Find where the given text appears and provide that cell's center as (X, Y) coordinate. 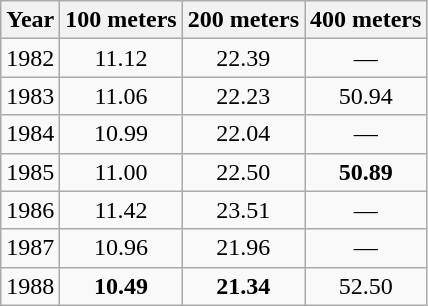
1984 (30, 134)
21.96 (243, 248)
1985 (30, 172)
22.50 (243, 172)
52.50 (365, 286)
22.23 (243, 96)
1987 (30, 248)
21.34 (243, 286)
22.04 (243, 134)
1986 (30, 210)
10.49 (121, 286)
11.42 (121, 210)
1988 (30, 286)
50.94 (365, 96)
400 meters (365, 20)
Year (30, 20)
11.12 (121, 58)
10.99 (121, 134)
22.39 (243, 58)
200 meters (243, 20)
1982 (30, 58)
100 meters (121, 20)
10.96 (121, 248)
11.06 (121, 96)
11.00 (121, 172)
50.89 (365, 172)
23.51 (243, 210)
1983 (30, 96)
